Provide the (X, Y) coordinate of the cell's center where the given text is located.  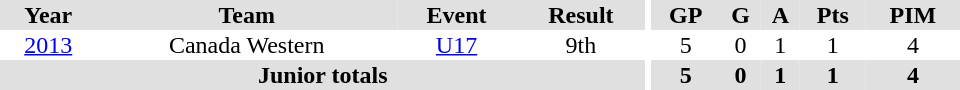
A (780, 15)
GP (686, 15)
2013 (48, 45)
U17 (456, 45)
Junior totals (323, 75)
Pts (833, 15)
9th (580, 45)
Team (247, 15)
G (740, 15)
PIM (913, 15)
Event (456, 15)
Year (48, 15)
Canada Western (247, 45)
Result (580, 15)
